Identify which cell holds the provided text, then report its [x, y] central coordinate. 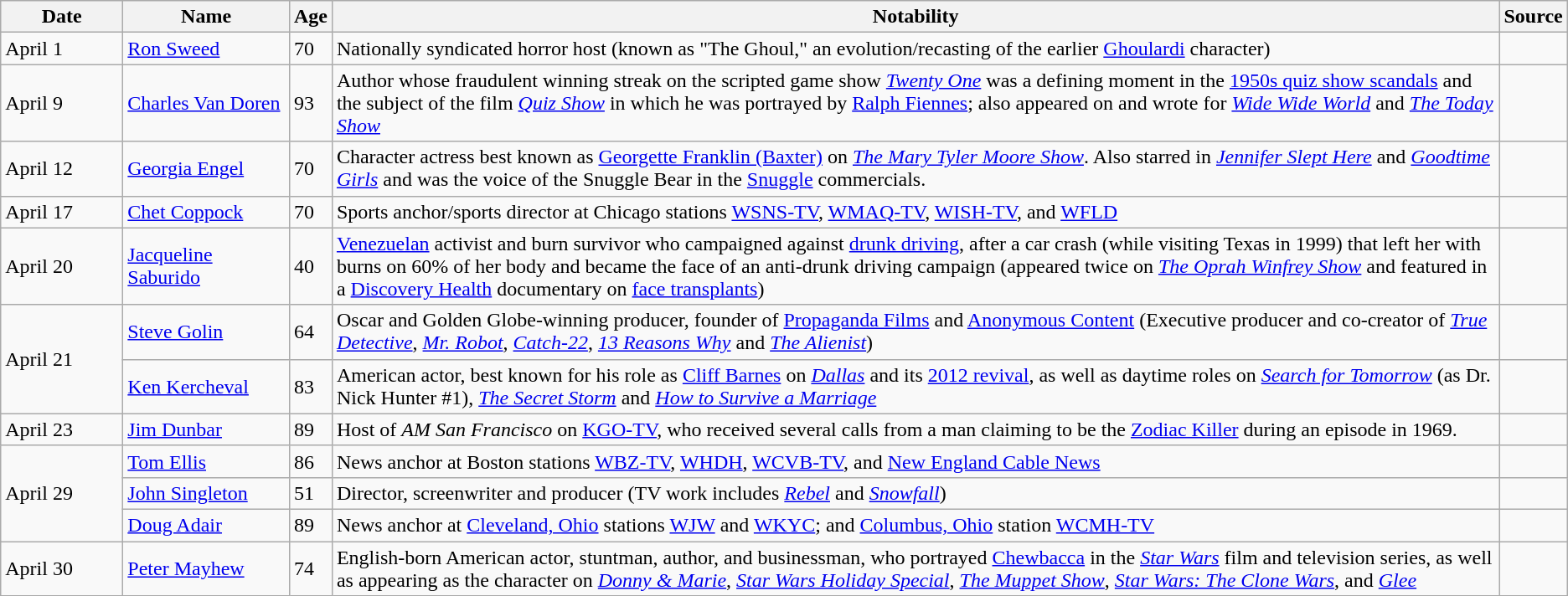
April 1 [62, 49]
News anchor at Boston stations WBZ-TV, WHDH, WCVB-TV, and New England Cable News [916, 461]
Date [62, 17]
Ken Kercheval [206, 387]
Director, screenwriter and producer (TV work includes Rebel and Snowfall) [916, 493]
April 30 [62, 568]
Ron Sweed [206, 49]
Steve Golin [206, 331]
74 [310, 568]
John Singleton [206, 493]
April 23 [62, 429]
Jacqueline Saburido [206, 266]
Georgia Engel [206, 169]
Sports anchor/sports director at Chicago stations WSNS-TV, WMAQ-TV, WISH-TV, and WFLD [916, 212]
Jim Dunbar [206, 429]
Source [1533, 17]
Name [206, 17]
Nationally syndicated horror host (known as "The Ghoul," an evolution/recasting of the earlier Ghoulardi character) [916, 49]
Host of AM San Francisco on KGO-TV, who received several calls from a man claiming to be the Zodiac Killer during an episode in 1969. [916, 429]
April 12 [62, 169]
Doug Adair [206, 525]
Age [310, 17]
Peter Mayhew [206, 568]
83 [310, 387]
Tom Ellis [206, 461]
April 17 [62, 212]
News anchor at Cleveland, Ohio stations WJW and WKYC; and Columbus, Ohio station WCMH-TV [916, 525]
April 20 [62, 266]
40 [310, 266]
64 [310, 331]
April 9 [62, 103]
86 [310, 461]
April 29 [62, 493]
Chet Coppock [206, 212]
Notability [916, 17]
51 [310, 493]
April 21 [62, 359]
93 [310, 103]
Charles Van Doren [206, 103]
